Pinpoint the cell where the given text exists, returning its [x, y] midpoint coordinate. 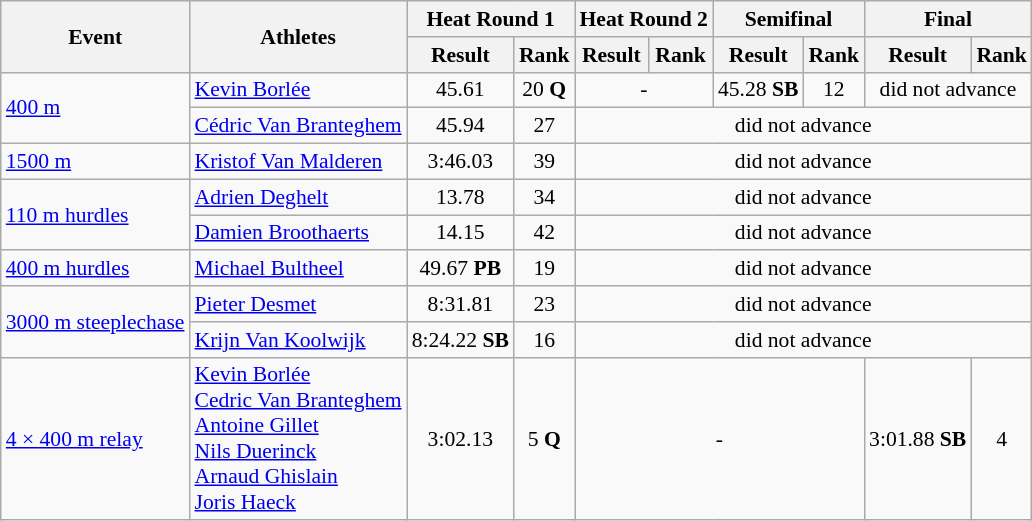
3:02.13 [460, 438]
3:46.03 [460, 162]
Final [948, 19]
12 [834, 90]
Heat Round 1 [491, 19]
Pieter Desmet [298, 304]
45.28 SB [758, 90]
16 [544, 340]
400 m [96, 108]
8:24.22 SB [460, 340]
23 [544, 304]
Michael Bultheel [298, 269]
Krijn Van Koolwijk [298, 340]
14.15 [460, 233]
19 [544, 269]
Adrien Deghelt [298, 197]
13.78 [460, 197]
Kevin BorléeCedric Van BranteghemAntoine GilletNils DuerinckArnaud GhislainJoris Haeck [298, 438]
Damien Broothaerts [298, 233]
1500 m [96, 162]
4 × 400 m relay [96, 438]
Semifinal [788, 19]
Event [96, 36]
49.67 PB [460, 269]
39 [544, 162]
400 m hurdles [96, 269]
Kevin Borlée [298, 90]
42 [544, 233]
45.94 [460, 126]
4 [1002, 438]
Cédric Van Branteghem [298, 126]
20 Q [544, 90]
110 m hurdles [96, 214]
45.61 [460, 90]
3:01.88 SB [918, 438]
5 Q [544, 438]
Heat Round 2 [643, 19]
Kristof Van Malderen [298, 162]
34 [544, 197]
3000 m steeplechase [96, 322]
8:31.81 [460, 304]
27 [544, 126]
Athletes [298, 36]
